Provide the [x, y] coordinate of the cell's center where the given text is located.  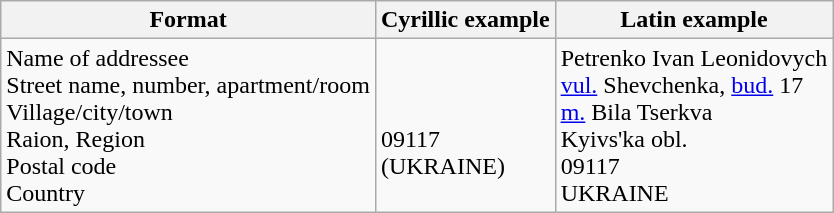
Name of addresseeStreet name, number, apartment/roomVillage/city/townRaion, RegionPostal codeCountry [188, 126]
Latin example [694, 20]
09117 (UKRAINE) [465, 126]
Cyrillic example [465, 20]
Petrenko Ivan Leonidovychvul. Shevchenka, bud. 17m. Bila TserkvaKyivs'ka obl.09117UKRAINE [694, 126]
Format [188, 20]
